Pinpoint the cell where the given text exists, returning its (X, Y) midpoint coordinate. 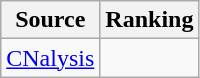
Source (50, 20)
CNalysis (50, 58)
Ranking (150, 20)
